Find where the given text appears and provide that cell's center as [x, y] coordinate. 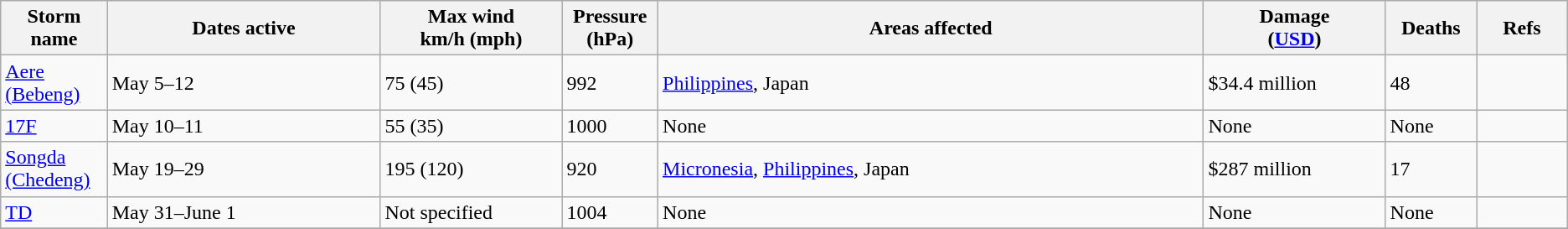
920 [610, 169]
75 (45) [471, 82]
Dates active [244, 29]
$34.4 million [1295, 82]
Songda (Chedeng) [54, 169]
Storm name [54, 29]
Damage(USD) [1295, 29]
48 [1431, 82]
$287 million [1295, 169]
Not specified [471, 212]
55 (35) [471, 126]
17 [1431, 169]
May 10–11 [244, 126]
Philippines, Japan [931, 82]
Areas affected [931, 29]
Micronesia, Philippines, Japan [931, 169]
1000 [610, 126]
17F [54, 126]
992 [610, 82]
Refs [1523, 29]
Aere (Bebeng) [54, 82]
May 19–29 [244, 169]
195 (120) [471, 169]
Max windkm/h (mph) [471, 29]
Pressure(hPa) [610, 29]
May 31–June 1 [244, 212]
May 5–12 [244, 82]
TD [54, 212]
Deaths [1431, 29]
1004 [610, 212]
